Pinpoint the cell where the given text exists, returning its (x, y) midpoint coordinate. 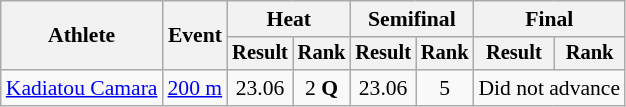
2 Q (322, 88)
Semifinal (412, 19)
5 (445, 88)
Final (549, 19)
Did not advance (549, 88)
Athlete (82, 36)
Kadiatou Camara (82, 88)
200 m (196, 88)
Event (196, 36)
Heat (288, 19)
